Return [X, Y] of the center of cell containing provided text 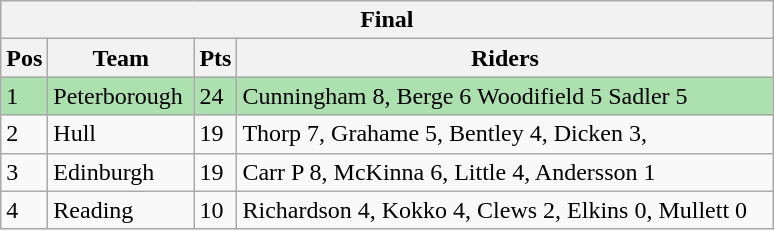
24 [216, 96]
Peterborough [121, 96]
Thorp 7, Grahame 5, Bentley 4, Dicken 3, [505, 134]
Richardson 4, Kokko 4, Clews 2, Elkins 0, Mullett 0 [505, 210]
3 [24, 172]
Cunningham 8, Berge 6 Woodifield 5 Sadler 5 [505, 96]
Hull [121, 134]
4 [24, 210]
2 [24, 134]
Riders [505, 58]
Team [121, 58]
Pts [216, 58]
10 [216, 210]
Pos [24, 58]
Edinburgh [121, 172]
Reading [121, 210]
Final [387, 20]
1 [24, 96]
Carr P 8, McKinna 6, Little 4, Andersson 1 [505, 172]
